Pinpoint the cell where the given text exists, returning its (X, Y) midpoint coordinate. 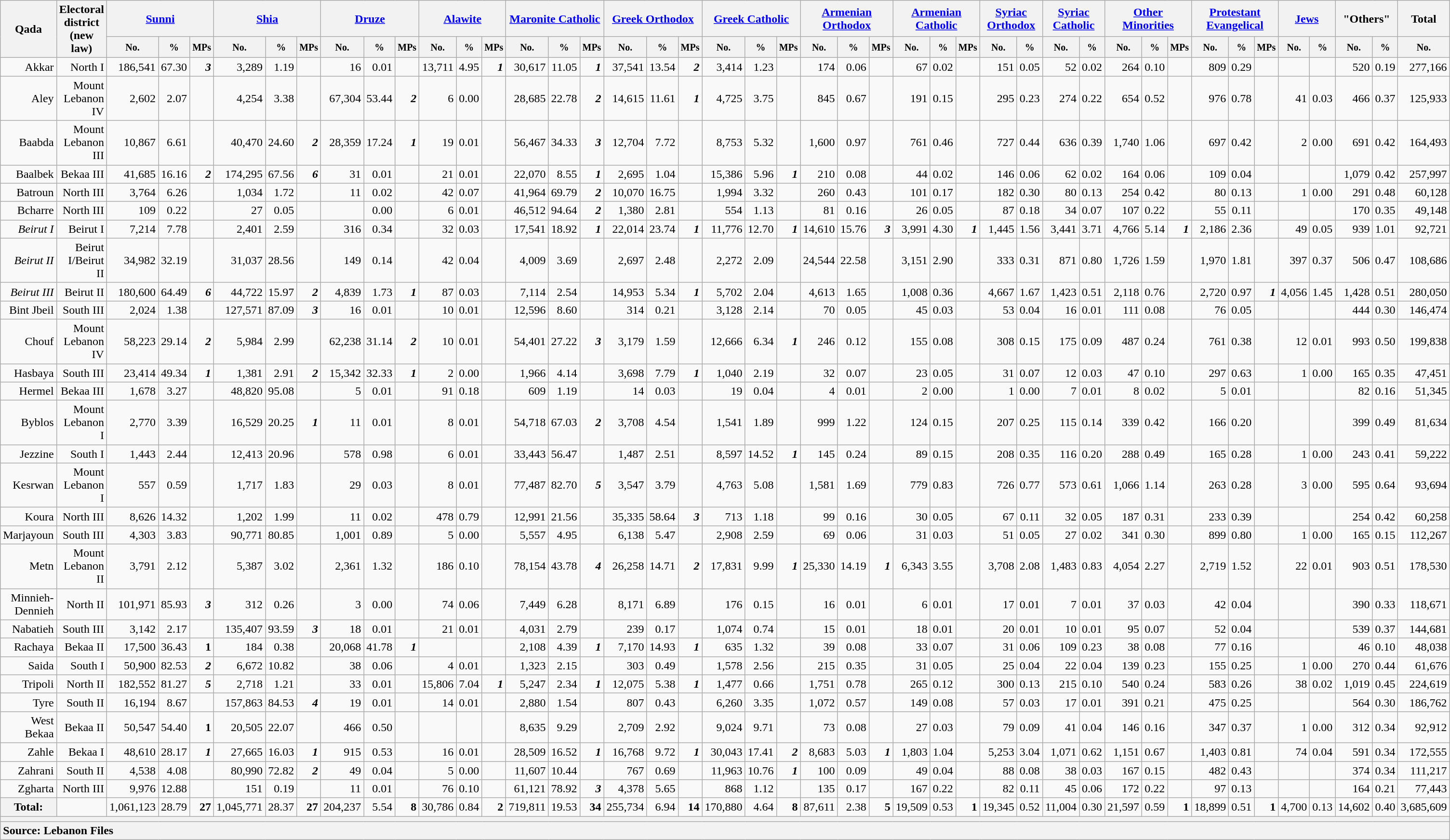
270 (1354, 666)
Total (1423, 18)
53 (998, 310)
7.72 (662, 143)
15.76 (853, 229)
Syriac Orthodox (1011, 18)
Zgharta (28, 789)
1.69 (853, 485)
2.14 (760, 310)
397 (1294, 260)
8,683 (819, 752)
191 (912, 98)
903 (1354, 566)
48,610 (132, 752)
Armenian Catholic (936, 18)
5.08 (760, 485)
1,074 (724, 629)
26,258 (625, 566)
50,547 (132, 727)
0.40 (1385, 807)
578 (342, 454)
69 (819, 535)
135 (819, 789)
82.70 (564, 485)
255,734 (625, 807)
170,880 (724, 807)
101 (912, 192)
24,544 (819, 260)
260 (819, 192)
0.46 (943, 143)
Beirut III (28, 292)
7,170 (625, 647)
47 (1124, 373)
1,061,123 (132, 807)
0.36 (943, 292)
"Others" (1367, 18)
1,445 (998, 229)
31,037 (240, 260)
Tripoli (28, 684)
0.63 (1241, 373)
4,254 (240, 98)
73 (819, 727)
0.66 (760, 684)
Bekaa I (81, 752)
1,487 (625, 454)
174,295 (240, 174)
157,863 (240, 702)
3,698 (625, 373)
6,138 (625, 535)
2.44 (174, 454)
81.27 (174, 684)
11,004 (1061, 807)
3,791 (132, 566)
Aley (28, 98)
7,214 (132, 229)
12.70 (760, 229)
20.25 (281, 423)
99 (819, 517)
11.05 (564, 67)
41,964 (527, 192)
20,068 (342, 647)
Syriac Catholic (1074, 18)
3.04 (1029, 752)
108,686 (1423, 260)
50,900 (132, 666)
55 (1211, 211)
7,114 (527, 292)
44 (912, 174)
111 (1124, 310)
1,483 (1061, 566)
767 (625, 771)
14,610 (819, 229)
2,401 (240, 229)
7.04 (469, 684)
5,557 (527, 535)
239 (625, 629)
28,359 (342, 143)
9.72 (662, 752)
30,617 (527, 67)
1,477 (724, 684)
2,695 (625, 174)
28.56 (281, 260)
2,709 (625, 727)
0.41 (1385, 454)
4.54 (662, 423)
Source: Lebanon Files (725, 831)
14.32 (174, 517)
4.14 (564, 373)
300 (998, 684)
809 (1211, 67)
1,071 (1061, 752)
713 (724, 517)
274 (1061, 98)
845 (819, 98)
21.56 (564, 517)
1,428 (1354, 292)
16.16 (174, 174)
347 (1211, 727)
89 (912, 454)
12.88 (174, 789)
6,343 (912, 566)
1,600 (819, 143)
1,740 (1124, 143)
595 (1354, 485)
0.47 (1385, 260)
1.89 (760, 423)
11,963 (724, 771)
8.55 (564, 174)
9,976 (132, 789)
899 (1211, 535)
2.90 (943, 260)
5,247 (527, 684)
3.75 (760, 98)
4,054 (1124, 566)
2.17 (174, 629)
204,237 (342, 807)
12,704 (625, 143)
224,619 (1423, 684)
46 (1354, 647)
1.38 (174, 310)
333 (998, 260)
1,717 (240, 485)
264 (1124, 67)
135,407 (240, 629)
339 (1124, 423)
164,493 (1423, 143)
3,414 (724, 67)
10.82 (281, 666)
6.28 (564, 604)
2.12 (174, 566)
2,770 (132, 423)
Greek Orthodox (653, 18)
2.36 (1241, 229)
Jezzine (28, 454)
3.71 (1092, 229)
2.51 (662, 454)
4,766 (1124, 229)
2,272 (724, 260)
176 (724, 604)
Hermel (28, 391)
2.79 (564, 629)
35,335 (625, 517)
2.56 (760, 666)
9,024 (724, 727)
7.78 (174, 229)
2,719 (1211, 566)
57 (998, 702)
172,555 (1423, 752)
390 (1354, 604)
265 (912, 684)
5.54 (380, 807)
4,700 (1294, 807)
Baalbek (28, 174)
976 (1211, 98)
78,154 (527, 566)
174 (819, 67)
48,038 (1423, 647)
993 (1354, 341)
3.83 (174, 535)
26 (912, 211)
Zahrani (28, 771)
14,615 (625, 98)
4.39 (564, 647)
10.44 (564, 771)
Bcharre (28, 211)
1.21 (281, 684)
3.55 (943, 566)
12,413 (240, 454)
8.60 (564, 310)
2.99 (281, 341)
2,024 (132, 310)
3.69 (564, 260)
0.45 (1385, 684)
1.54 (564, 702)
47,451 (1423, 373)
4,538 (132, 771)
Qada (28, 29)
1.01 (1385, 229)
23,414 (132, 373)
20 (998, 629)
726 (998, 485)
5.32 (760, 143)
Jews (1307, 18)
9.29 (564, 727)
33,443 (527, 454)
29.14 (174, 341)
20,505 (240, 727)
15.97 (281, 292)
5,702 (724, 292)
13.54 (662, 67)
22.78 (564, 98)
6.89 (662, 604)
3.38 (281, 98)
487 (1124, 341)
2.27 (1155, 566)
80.85 (281, 535)
391 (1124, 702)
78.92 (564, 789)
91 (438, 391)
10.76 (760, 771)
61,121 (527, 789)
22,014 (625, 229)
1.12 (760, 789)
1.81 (1241, 260)
Sunni (160, 18)
8.67 (174, 702)
37 (1124, 604)
81,634 (1423, 423)
125,933 (1423, 98)
3,547 (625, 485)
539 (1354, 629)
475 (1211, 702)
93,694 (1423, 485)
564 (1354, 702)
15,386 (724, 174)
Protestant Evangelical (1235, 18)
654 (1124, 98)
5.65 (662, 789)
107 (1124, 211)
1,019 (1354, 684)
308 (998, 341)
Zahle (28, 752)
1.14 (1155, 485)
1.45 (1322, 292)
4,839 (342, 292)
90,771 (240, 535)
3.39 (174, 423)
199,838 (1423, 341)
1,151 (1124, 752)
16,768 (625, 752)
Alawite (463, 18)
Armenian Orthodox (847, 18)
554 (724, 211)
56.47 (564, 454)
7,449 (527, 604)
2.07 (174, 98)
871 (1061, 260)
2,720 (1211, 292)
25,330 (819, 566)
111,217 (1423, 771)
14,602 (1354, 807)
0.74 (760, 629)
1.67 (1029, 292)
Akkar (28, 67)
Kesrwan (28, 485)
291 (1354, 192)
1,678 (132, 391)
19,509 (912, 807)
62,238 (342, 341)
54,718 (527, 423)
1.56 (1029, 229)
5,387 (240, 566)
92,721 (1423, 229)
23 (912, 373)
2.48 (662, 260)
22.07 (281, 727)
233 (1211, 517)
2.38 (853, 807)
Rachaya (28, 647)
34,982 (132, 260)
591 (1354, 752)
636 (1061, 143)
5.38 (662, 684)
80,990 (240, 771)
1,381 (240, 373)
30,043 (724, 752)
779 (912, 485)
67,304 (342, 98)
184 (240, 647)
46,512 (527, 211)
186,541 (132, 67)
67.56 (281, 174)
127,571 (240, 310)
208 (998, 454)
93.59 (281, 629)
1,079 (1354, 174)
97 (1211, 789)
0.57 (853, 702)
58.64 (662, 517)
30,786 (438, 807)
2.08 (1029, 566)
2,697 (625, 260)
5.96 (760, 174)
62 (1061, 174)
297 (1211, 373)
4,031 (527, 629)
North I (81, 67)
2.91 (281, 373)
6,260 (724, 702)
Nabatieh (28, 629)
82.53 (174, 666)
6.61 (174, 143)
6.26 (174, 192)
2.34 (564, 684)
2,602 (132, 98)
1,994 (724, 192)
Beirut I/Beirut II (81, 260)
0.69 (662, 771)
0.77 (1029, 485)
166 (1211, 423)
12,596 (527, 310)
16,194 (132, 702)
15 (819, 629)
Bint Jbeil (28, 310)
39 (819, 647)
18,899 (1211, 807)
2,880 (527, 702)
2,108 (527, 647)
0.64 (1385, 485)
1.73 (380, 292)
17,541 (527, 229)
79 (998, 727)
1,001 (342, 535)
24.60 (281, 143)
118,671 (1423, 604)
17.24 (380, 143)
22,070 (527, 174)
1,040 (724, 373)
14.52 (760, 454)
1,966 (527, 373)
1,066 (1124, 485)
0.29 (1241, 67)
3.27 (174, 391)
5.14 (1155, 229)
18.92 (564, 229)
Saida (28, 666)
557 (132, 485)
2,718 (240, 684)
Marjayoun (28, 535)
28,509 (527, 752)
17.41 (760, 752)
1.18 (760, 517)
399 (1354, 423)
43.78 (564, 566)
77 (1211, 647)
14.93 (662, 647)
295 (998, 98)
257,997 (1423, 174)
Byblos (28, 423)
51 (998, 535)
1,751 (819, 684)
15,806 (438, 684)
49.34 (174, 373)
8,597 (724, 454)
540 (1124, 684)
0.89 (380, 535)
101,971 (132, 604)
21,597 (1124, 807)
94.64 (564, 211)
112,267 (1423, 535)
915 (342, 752)
5.47 (662, 535)
1.83 (281, 485)
8,635 (527, 727)
4,056 (1294, 292)
41,685 (132, 174)
1.22 (853, 423)
16.75 (662, 192)
8,626 (132, 517)
56,467 (527, 143)
Baabda (28, 143)
28,685 (527, 98)
3,179 (625, 341)
1.52 (1241, 566)
19.53 (564, 807)
12,666 (724, 341)
Mount Lebanon III (81, 143)
11,776 (724, 229)
13,711 (438, 67)
2.15 (564, 666)
27.22 (564, 341)
999 (819, 423)
67.03 (564, 423)
719,811 (527, 807)
20.96 (281, 454)
6.94 (662, 807)
116 (1061, 454)
15,342 (342, 373)
27,665 (240, 752)
0.33 (1385, 604)
1.13 (760, 211)
28.79 (174, 807)
0.81 (1241, 752)
9.99 (760, 566)
4,009 (527, 260)
1,008 (912, 292)
1,803 (912, 752)
374 (1354, 771)
West Bekaa (28, 727)
Koura (28, 517)
31.14 (380, 341)
506 (1354, 260)
727 (998, 143)
Chouf (28, 341)
53.44 (380, 98)
29 (342, 485)
170 (1354, 211)
868 (724, 789)
16.03 (281, 752)
697 (1211, 143)
37,541 (625, 67)
210 (819, 174)
11,607 (527, 771)
14,953 (625, 292)
Minnieh-Dennieh (28, 604)
186 (438, 566)
2,361 (342, 566)
4,613 (819, 292)
180,600 (132, 292)
17,831 (724, 566)
1,443 (132, 454)
3.32 (760, 192)
3.35 (760, 702)
444 (1354, 310)
5.34 (662, 292)
1,581 (819, 485)
84.53 (281, 702)
0.98 (380, 454)
4.30 (943, 229)
25 (998, 666)
124 (912, 423)
145 (819, 454)
1.72 (281, 192)
6.34 (760, 341)
19,345 (998, 807)
81 (819, 211)
0.48 (1385, 192)
243 (1354, 454)
2.19 (760, 373)
1,323 (527, 666)
1,202 (240, 517)
44,722 (240, 292)
5,253 (998, 752)
3,151 (912, 260)
9.71 (760, 727)
1,034 (240, 192)
30 (912, 517)
Batroun (28, 192)
1.06 (1155, 143)
4,667 (998, 292)
246 (819, 341)
41.78 (380, 647)
4,763 (724, 485)
0.84 (469, 807)
4,303 (132, 535)
48,820 (240, 391)
12,991 (527, 517)
187 (1124, 517)
1,072 (819, 702)
Druze (370, 18)
Total: (28, 807)
939 (1354, 229)
182 (998, 192)
1,403 (1211, 752)
144,681 (1423, 629)
3.02 (281, 566)
2,118 (1124, 292)
175 (1061, 341)
341 (1124, 535)
2,908 (724, 535)
64.49 (174, 292)
2.09 (760, 260)
8,753 (724, 143)
1,726 (1124, 260)
54,401 (527, 341)
28.17 (174, 752)
3.79 (662, 485)
0.61 (1092, 485)
16,529 (240, 423)
1,578 (724, 666)
77,487 (527, 485)
0.62 (1092, 752)
609 (527, 391)
69.79 (564, 192)
2.92 (662, 727)
17,500 (132, 647)
482 (1211, 771)
3,685,609 (1423, 807)
1,045,771 (240, 807)
Hasbaya (28, 373)
Maronite Catholic (555, 18)
3,991 (912, 229)
3,441 (1061, 229)
573 (1061, 485)
95 (1124, 629)
0.76 (1155, 292)
11.61 (662, 98)
2.54 (564, 292)
70 (819, 310)
4,725 (724, 98)
4.08 (174, 771)
12,075 (625, 684)
1.99 (281, 517)
32.33 (380, 373)
3,289 (240, 67)
23.74 (662, 229)
14.19 (853, 566)
88 (998, 771)
1.23 (760, 67)
115 (1061, 423)
314 (625, 310)
32.19 (174, 260)
0.79 (469, 517)
5,984 (240, 341)
1,970 (1211, 260)
4.64 (760, 807)
478 (438, 517)
10,070 (625, 192)
4,378 (625, 789)
316 (342, 229)
6,672 (240, 666)
2,186 (1211, 229)
Other Minorities (1148, 18)
Greek Catholic (751, 18)
263 (1211, 485)
520 (1354, 67)
58,223 (132, 341)
178,530 (1423, 566)
67.30 (174, 67)
635 (724, 647)
1,541 (724, 423)
1.65 (853, 292)
Mount Lebanon II (81, 566)
92,912 (1423, 727)
5.03 (853, 752)
172 (1124, 789)
2.04 (760, 292)
Electoral district (new law) (81, 29)
72.82 (281, 771)
1,423 (1061, 292)
87.09 (281, 310)
87,611 (819, 807)
54.40 (174, 727)
51,345 (1423, 391)
3,764 (132, 192)
146,474 (1423, 310)
280,050 (1423, 292)
100 (819, 771)
36.43 (174, 647)
59,222 (1423, 454)
16.52 (564, 752)
207 (998, 423)
95.08 (281, 391)
28.37 (281, 807)
49,148 (1423, 211)
22.58 (853, 260)
85.93 (174, 604)
60,258 (1423, 517)
7.79 (662, 373)
583 (1211, 684)
807 (625, 702)
10,867 (132, 143)
1,380 (625, 211)
Shia (267, 18)
3,142 (132, 629)
8,171 (625, 604)
691 (1354, 143)
Metn (28, 566)
2.81 (662, 211)
288 (1124, 454)
182,552 (132, 684)
34.33 (564, 143)
61,676 (1423, 666)
303 (625, 666)
Tyre (28, 702)
77,443 (1423, 789)
3,128 (724, 310)
186,762 (1423, 702)
14.71 (662, 566)
40,470 (240, 143)
60,128 (1423, 192)
277,166 (1423, 67)
139 (1124, 666)
